Identify which cell holds the provided text, then report its (x, y) central coordinate. 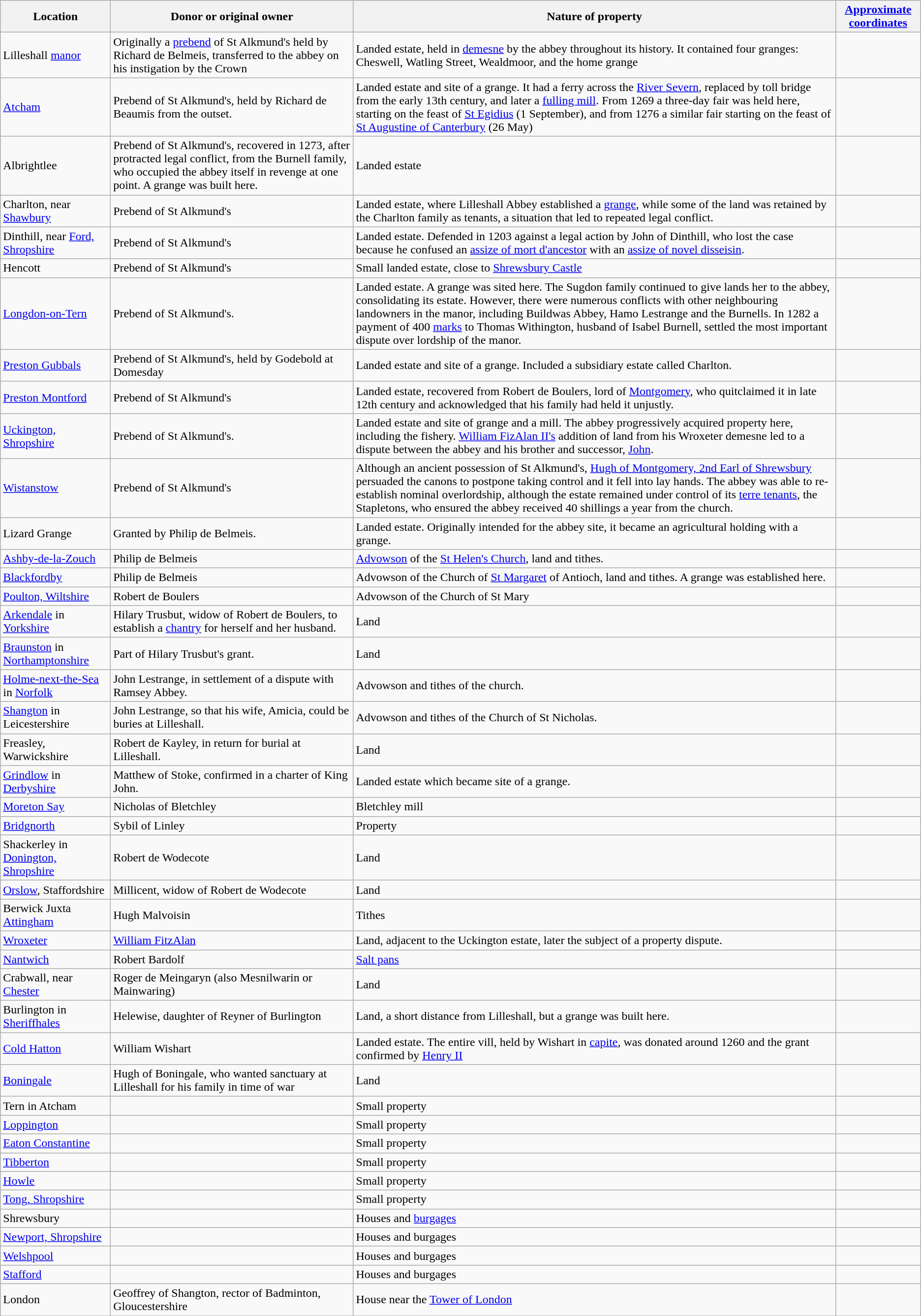
Dinthill, near Ford, Shropshire (56, 243)
Hugh of Boningale, who wanted sanctuary at Lilleshall for his family in time of war (232, 1080)
House near the Tower of London (594, 1300)
Lilleshall manor (56, 55)
William Wishart (232, 1049)
Preston Gubbals (56, 365)
John Lestrange, so that his wife, Amicia, could be buries at Lilleshall. (232, 717)
Orslow, Staffordshire (56, 889)
Granted by Philip de Belmeis. (232, 533)
Nicholas of Bletchley (232, 807)
Nature of property (594, 17)
Shackerley in Donington, Shropshire (56, 857)
Tithes (594, 915)
Hilary Trusbut, widow of Robert de Boulers, to establish a chantry for herself and her husband. (232, 622)
William FitzAlan (232, 940)
Landed estate. Originally intended for the abbey site, it became an agricultural holding with a grange. (594, 533)
Landed estate. The entire vill, held by Wishart in capite, was donated around 1260 and the grant confirmed by Henry II (594, 1049)
Advowson and tithes of the Church of St Nicholas. (594, 717)
Land, a short distance from Lilleshall, but a grange was built here. (594, 1016)
Tern in Atcham (56, 1106)
Advowson and tithes of the church. (594, 686)
Albrightlee (56, 165)
Part of Hilary Trusbut's grant. (232, 653)
Longdon-on-Tern (56, 313)
Helewise, daughter of Reyner of Burlington (232, 1016)
Nantwich (56, 959)
Poulton, Wiltshire (56, 596)
Cold Hatton (56, 1049)
Robert Bardolf (232, 959)
Bridgnorth (56, 826)
Shangton in Leicestershire (56, 717)
Charlton, near Shawbury (56, 211)
Loppington (56, 1125)
Geoffrey of Shangton, rector of Badminton, Gloucestershire (232, 1300)
Burlington in Sheriffhales (56, 1016)
Wistanstow (56, 488)
Location (56, 17)
Advowson of the Church of St Mary (594, 596)
John Lestrange, in settlement of a dispute with Ramsey Abbey. (232, 686)
Robert de Kayley, in return for burial at Lilleshall. (232, 750)
Tong, Shropshire (56, 1199)
Holme-next-the-Sea in Norfolk (56, 686)
Freasley, Warwickshire (56, 750)
Welshpool (56, 1255)
Atcham (56, 107)
Landed estate which became site of a grange. (594, 781)
Preston Montford (56, 398)
Newport, Shropshire (56, 1237)
Hugh Malvoisin (232, 915)
Small landed estate, close to Shrewsbury Castle (594, 268)
Ashby-de-la-Zouch (56, 559)
Landed estate (594, 165)
Prebend of St Alkmund's, held by Godebold at Domesday (232, 365)
Sybil of Linley (232, 826)
Berwick Juxta Attingham (56, 915)
Moreton Say (56, 807)
Property (594, 826)
Landed estate and site of a grange. Included a subsidiary estate called Charlton. (594, 365)
Approximate coordinates (878, 17)
Robert de Boulers (232, 596)
Advowson of the St Helen's Church, land and tithes. (594, 559)
Millicent, widow of Robert de Wodecote (232, 889)
Donor or original owner (232, 17)
Roger de Meingaryn (also Mesnilwarin or Mainwaring) (232, 985)
Grindlow in Derbyshire (56, 781)
Advowson of the Church of St Margaret of Antioch, land and tithes. A grange was established here. (594, 578)
Lizard Grange (56, 533)
Tibberton (56, 1162)
Prebend of St Alkmund's, held by Richard de Beaumis from the outset. (232, 107)
Hencott (56, 268)
Shrewsbury (56, 1218)
Uckington, Shropshire (56, 436)
Boningale (56, 1080)
Braunston in Northamptonshire (56, 653)
Wroxeter (56, 940)
Bletchley mill (594, 807)
Matthew of Stoke, confirmed in a charter of King John. (232, 781)
Land, adjacent to the Uckington estate, later the subject of a property dispute. (594, 940)
London (56, 1300)
Salt pans (594, 959)
Stafford (56, 1274)
Crabwall, near Chester (56, 985)
Originally a prebend of St Alkmund's held by Richard de Belmeis, transferred to the abbey on his instigation by the Crown (232, 55)
Blackfordby (56, 578)
Robert de Wodecote (232, 857)
Arkendale in Yorkshire (56, 622)
Eaton Constantine (56, 1143)
Howle (56, 1181)
